Determine the (X, Y) coordinate at the center of the cell enclosing the given text.  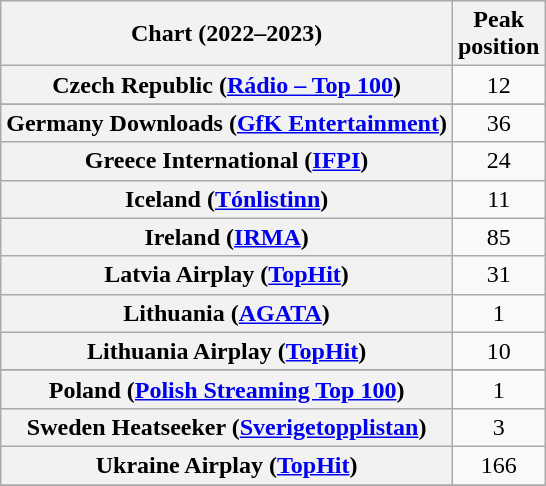
166 (498, 465)
Lithuania Airplay (TopHit) (227, 351)
85 (498, 237)
36 (498, 123)
Ireland (IRMA) (227, 237)
Peakposition (498, 34)
12 (498, 85)
Poland (Polish Streaming Top 100) (227, 389)
10 (498, 351)
Greece International (IFPI) (227, 161)
Chart (2022–2023) (227, 34)
3 (498, 427)
24 (498, 161)
Sweden Heatseeker (Sverigetopplistan) (227, 427)
Ukraine Airplay (TopHit) (227, 465)
Czech Republic (Rádio – Top 100) (227, 85)
Germany Downloads (GfK Entertainment) (227, 123)
11 (498, 199)
Iceland (Tónlistinn) (227, 199)
31 (498, 275)
Lithuania (AGATA) (227, 313)
Latvia Airplay (TopHit) (227, 275)
